Find where the given text appears and provide that cell's center as (X, Y) coordinate. 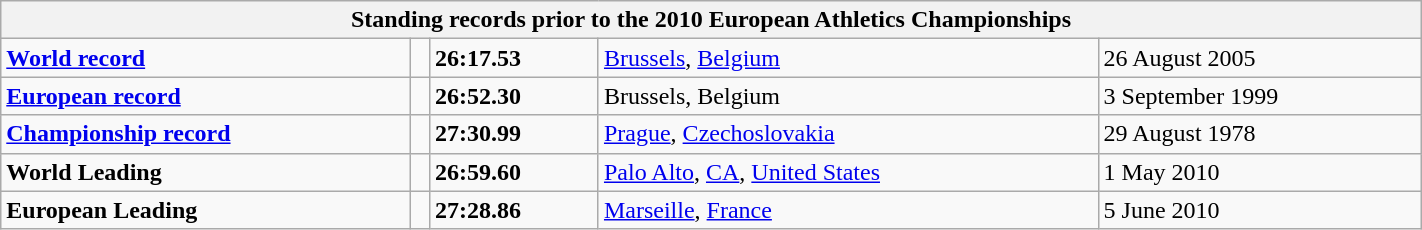
26:59.60 (514, 172)
Palo Alto, CA, United States (848, 172)
World Leading (206, 172)
3 September 1999 (1260, 96)
Marseille, France (848, 210)
26:17.53 (514, 58)
29 August 1978 (1260, 134)
1 May 2010 (1260, 172)
World record (206, 58)
27:28.86 (514, 210)
Championship record (206, 134)
26:52.30 (514, 96)
5 June 2010 (1260, 210)
Prague, Czechoslovakia (848, 134)
European Leading (206, 210)
Standing records prior to the 2010 European Athletics Championships (711, 20)
27:30.99 (514, 134)
26 August 2005 (1260, 58)
European record (206, 96)
